Find where the given text appears and provide that cell's center as (X, Y) coordinate. 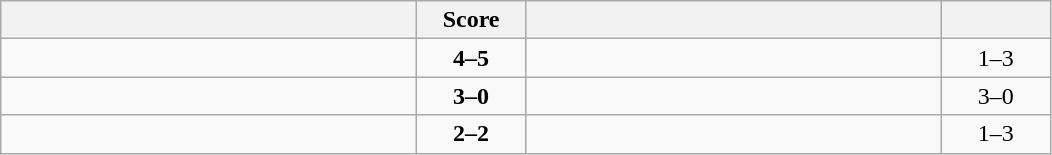
4–5 (472, 58)
Score (472, 20)
2–2 (472, 134)
